Search for the cell housing the specified text and yield its [X, Y] center coordinate. 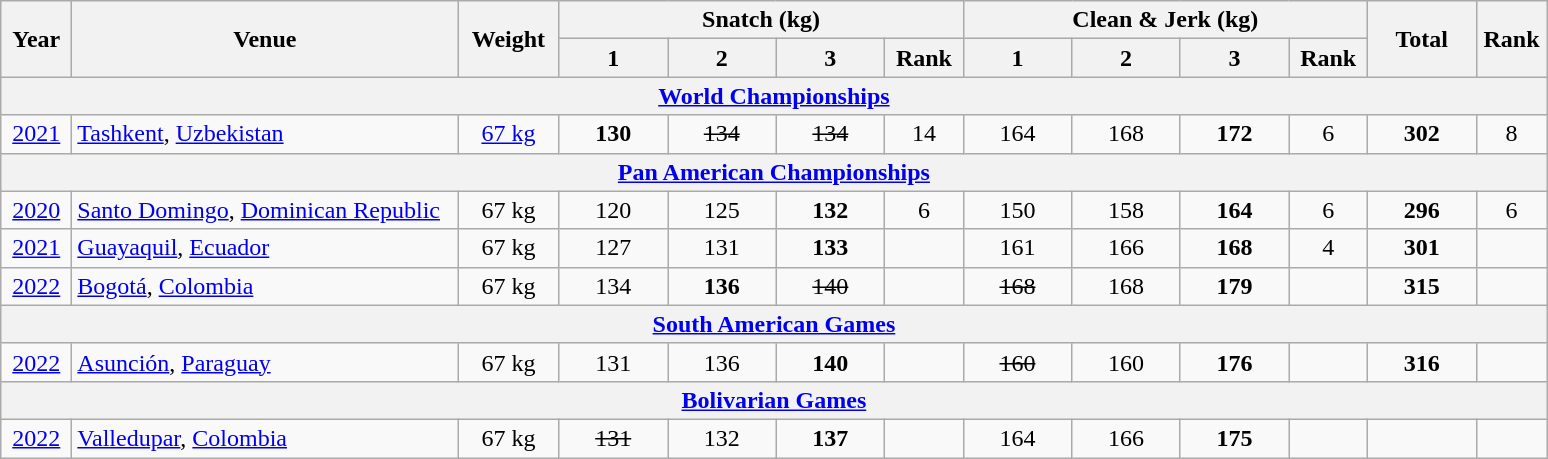
130 [614, 134]
127 [614, 248]
176 [1234, 362]
South American Games [774, 324]
Asunción, Paraguay [265, 362]
125 [722, 210]
161 [1018, 248]
301 [1422, 248]
137 [830, 438]
Year [36, 39]
175 [1234, 438]
Weight [508, 39]
World Championships [774, 96]
Guayaquil, Ecuador [265, 248]
2020 [36, 210]
Bolivarian Games [774, 400]
179 [1234, 286]
172 [1234, 134]
Clean & Jerk (kg) [1165, 20]
Total [1422, 39]
4 [1328, 248]
302 [1422, 134]
Tashkent, Uzbekistan [265, 134]
Santo Domingo, Dominican Republic [265, 210]
8 [1512, 134]
150 [1018, 210]
133 [830, 248]
Valledupar, Colombia [265, 438]
Pan American Championships [774, 172]
Bogotá, Colombia [265, 286]
296 [1422, 210]
158 [1126, 210]
316 [1422, 362]
14 [924, 134]
Snatch (kg) [761, 20]
315 [1422, 286]
Venue [265, 39]
120 [614, 210]
